Return the (x, y) coordinate for the center point of the cell that contains the specified text.  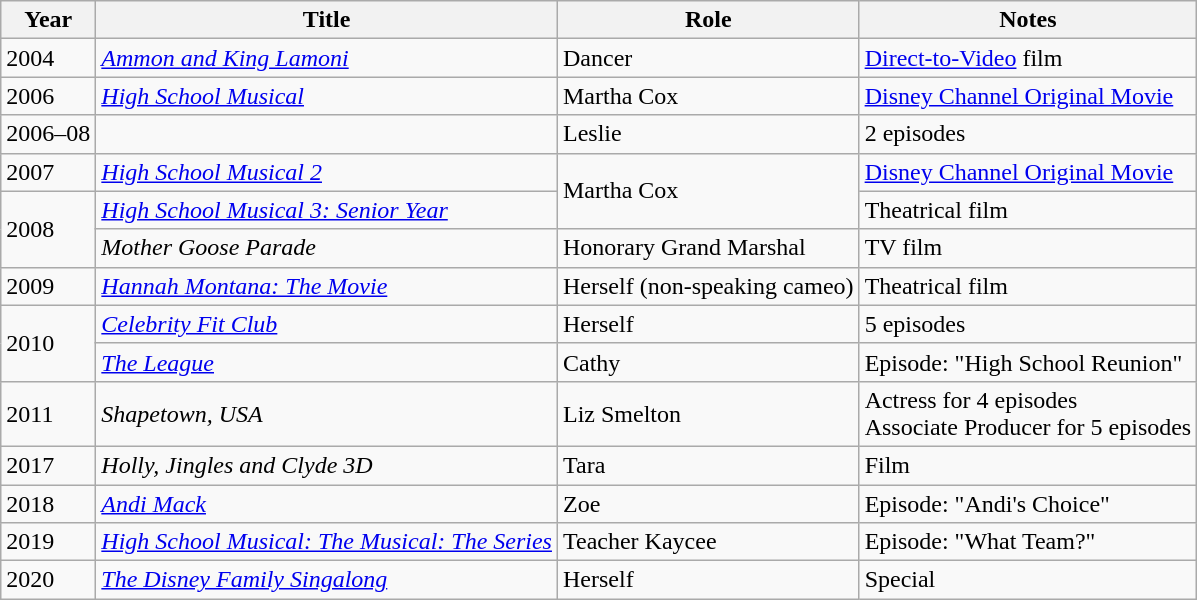
Teacher Kaycee (708, 542)
Hannah Montana: The Movie (327, 286)
Episode: "Andi's Choice" (1028, 503)
TV film (1028, 248)
Episode: "What Team?" (1028, 542)
Title (327, 20)
2 episodes (1028, 134)
2004 (48, 58)
2008 (48, 229)
Dancer (708, 58)
Honorary Grand Marshal (708, 248)
2006 (48, 96)
2009 (48, 286)
Andi Mack (327, 503)
Shapetown, USA (327, 414)
2019 (48, 542)
Episode: "High School Reunion" (1028, 362)
Liz Smelton (708, 414)
Celebrity Fit Club (327, 324)
The League (327, 362)
Mother Goose Parade (327, 248)
Zoe (708, 503)
Role (708, 20)
Film (1028, 465)
Tara (708, 465)
2018 (48, 503)
Herself (non-speaking cameo) (708, 286)
High School Musical (327, 96)
2010 (48, 343)
2006–08 (48, 134)
2007 (48, 172)
The Disney Family Singalong (327, 580)
Special (1028, 580)
Direct-to-Video film (1028, 58)
High School Musical 2 (327, 172)
High School Musical: The Musical: The Series (327, 542)
Notes (1028, 20)
Cathy (708, 362)
Actress for 4 episodesAssociate Producer for 5 episodes (1028, 414)
2017 (48, 465)
5 episodes (1028, 324)
Year (48, 20)
Holly, Jingles and Clyde 3D (327, 465)
2020 (48, 580)
Leslie (708, 134)
High School Musical 3: Senior Year (327, 210)
2011 (48, 414)
Ammon and King Lamoni (327, 58)
